Locate the cell with the specified text and output its [X, Y] center coordinate. 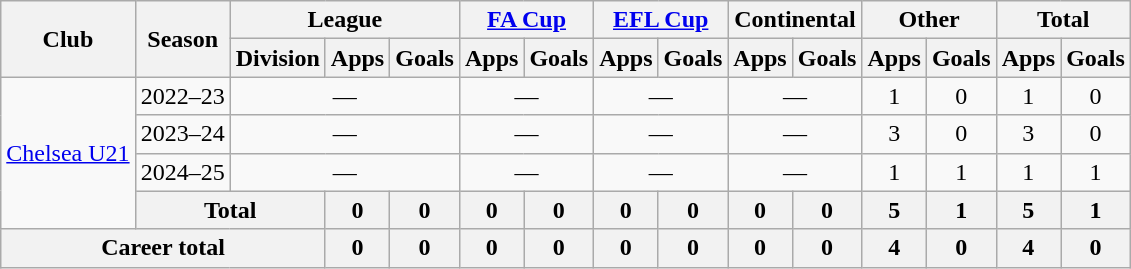
2023–24 [182, 134]
2024–25 [182, 172]
FA Cup [526, 20]
Club [68, 39]
EFL Cup [661, 20]
Division [278, 58]
Other [929, 20]
2022–23 [182, 96]
Continental [795, 20]
Chelsea U21 [68, 153]
League [344, 20]
Season [182, 39]
Career total [164, 248]
